Return (X, Y) of the center of cell containing provided text 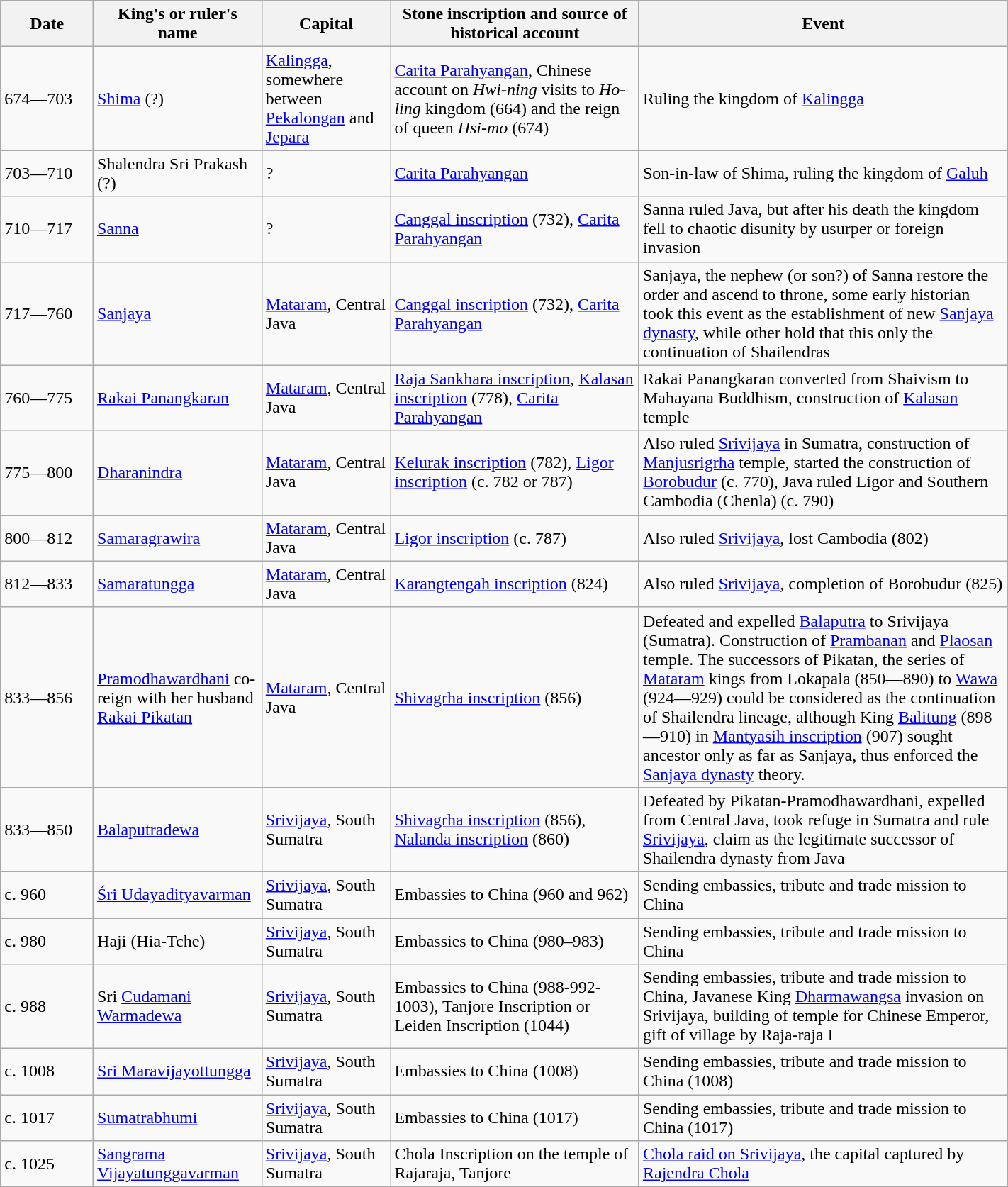
Sending embassies, tribute and trade mission to China (1008) (823, 1072)
Also ruled Srivijaya, lost Cambodia (802) (823, 537)
Karangtengah inscription (824) (515, 584)
c. 1017 (47, 1118)
Sri Maravijayottungga (178, 1072)
Shima (?) (178, 99)
Pramodhawardhani co-reign with her husband Rakai Pikatan (178, 697)
833—856 (47, 697)
Event (823, 24)
775—800 (47, 472)
Samaratungga (178, 584)
710—717 (47, 229)
Chola raid on Srivijaya, the capital captured by Rajendra Chola (823, 1164)
Sanjaya (178, 313)
674—703 (47, 99)
Dharanindra (178, 472)
812—833 (47, 584)
Shivagrha inscription (856), Nalanda inscription (860) (515, 830)
Embassies to China (1017) (515, 1118)
Sangrama Vijayatunggavarman (178, 1164)
Carita Parahyangan (515, 173)
717—760 (47, 313)
c. 960 (47, 895)
Sumatrabhumi (178, 1118)
Sanna (178, 229)
703—710 (47, 173)
Shalendra Sri Prakash (?) (178, 173)
Sending embassies, tribute and trade mission to China (1017) (823, 1118)
Śri Udayadityavarman (178, 895)
Rakai Panangkaran (178, 398)
c. 1025 (47, 1164)
Also ruled Srivijaya, completion of Borobudur (825) (823, 584)
Embassies to China (1008) (515, 1072)
Haji (Hia-Tche) (178, 940)
Samaragrawira (178, 537)
Chola Inscription on the temple of Rajaraja, Tanjore (515, 1164)
Embassies to China (960 and 962) (515, 895)
760—775 (47, 398)
Embassies to China (980–983) (515, 940)
Son-in-law of Shima, ruling the kingdom of Galuh (823, 173)
c. 1008 (47, 1072)
c. 988 (47, 1007)
Shivagrha inscription (856) (515, 697)
c. 980 (47, 940)
800—812 (47, 537)
Sri Cudamani Warmadewa (178, 1007)
Date (47, 24)
Rakai Panangkaran converted from Shaivism to Mahayana Buddhism, construction of Kalasan temple (823, 398)
King's or ruler's name (178, 24)
Capital (326, 24)
Kalingga, somewhere between Pekalongan and Jepara (326, 99)
Stone inscription and source of historical account (515, 24)
Carita Parahyangan, Chinese account on Hwi-ning visits to Ho-ling kingdom (664) and the reign of queen Hsi-mo (674) (515, 99)
Sanna ruled Java, but after his death the kingdom fell to chaotic disunity by usurper or foreign invasion (823, 229)
Kelurak inscription (782), Ligor inscription (c. 782 or 787) (515, 472)
Balaputradewa (178, 830)
833—850 (47, 830)
Embassies to China (988-992-1003), Tanjore Inscription or Leiden Inscription (1044) (515, 1007)
Ruling the kingdom of Kalingga (823, 99)
Raja Sankhara inscription, Kalasan inscription (778), Carita Parahyangan (515, 398)
Ligor inscription (c. 787) (515, 537)
